Pinpoint the cell where the given text exists, returning its (X, Y) midpoint coordinate. 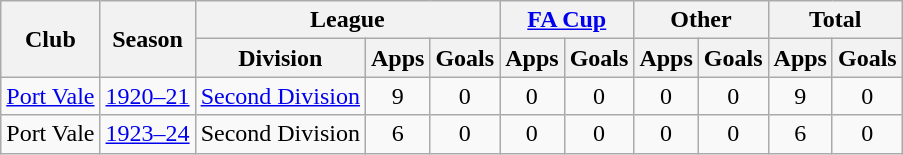
1920–21 (148, 96)
FA Cup (567, 20)
Total (835, 20)
Division (280, 58)
Other (701, 20)
Season (148, 39)
1923–24 (148, 134)
Club (50, 39)
League (348, 20)
